Return [x, y] of the center of cell containing provided text 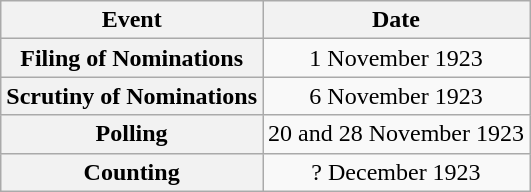
20 and 28 November 1923 [396, 134]
Polling [132, 134]
Scrutiny of Nominations [132, 96]
Counting [132, 172]
Filing of Nominations [132, 58]
Date [396, 20]
Event [132, 20]
1 November 1923 [396, 58]
6 November 1923 [396, 96]
? December 1923 [396, 172]
